Extract the [X, Y] coordinate from the center of the cell holding the provided text.  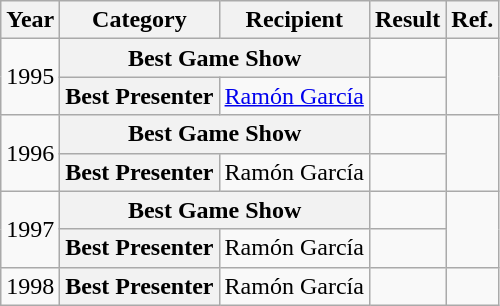
1995 [30, 77]
Category [140, 20]
Year [30, 20]
Recipient [294, 20]
1998 [30, 286]
Ref. [472, 20]
Result [407, 20]
1997 [30, 229]
1996 [30, 153]
